Return (X, Y) of the center of cell containing provided text 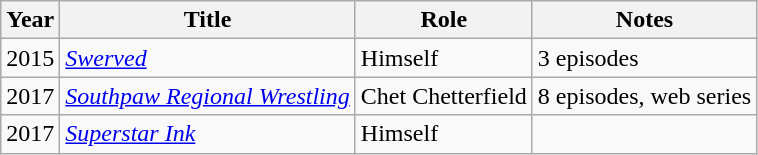
Year (30, 20)
Role (444, 20)
2015 (30, 58)
Title (208, 20)
Notes (644, 20)
Swerved (208, 58)
3 episodes (644, 58)
Superstar Ink (208, 134)
Southpaw Regional Wrestling (208, 96)
8 episodes, web series (644, 96)
Chet Chetterfield (444, 96)
